Determine the (x, y) coordinate at the center of the cell enclosing the given text.  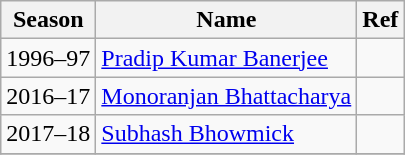
Monoranjan Bhattacharya (226, 96)
Ref (380, 20)
2017–18 (48, 134)
1996–97 (48, 58)
Subhash Bhowmick (226, 134)
Season (48, 20)
2016–17 (48, 96)
Name (226, 20)
Pradip Kumar Banerjee (226, 58)
